Capture the cell that displays the provided text and extract its (x, y) central coordinate. 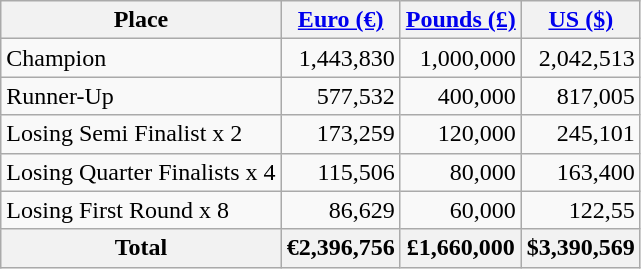
400,000 (460, 96)
163,400 (580, 172)
Losing Semi Finalist x 2 (141, 134)
Runner-Up (141, 96)
122,55 (580, 210)
Euro (€) (340, 20)
US ($) (580, 20)
173,259 (340, 134)
80,000 (460, 172)
$3,390,569 (580, 248)
60,000 (460, 210)
Losing First Round x 8 (141, 210)
Champion (141, 58)
245,101 (580, 134)
Place (141, 20)
Total (141, 248)
1,000,000 (460, 58)
1,443,830 (340, 58)
£1,660,000 (460, 248)
817,005 (580, 96)
120,000 (460, 134)
86,629 (340, 210)
577,532 (340, 96)
€2,396,756 (340, 248)
Pounds (£) (460, 20)
Losing Quarter Finalists x 4 (141, 172)
2,042,513 (580, 58)
115,506 (340, 172)
